For the text-containing cell, return its midpoint in [x, y] coordinate format. 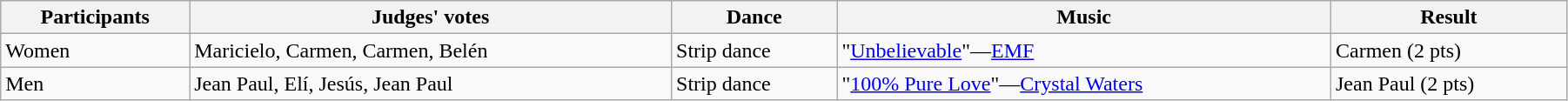
Jean Paul (2 pts) [1448, 84]
Women [96, 50]
Dance [754, 17]
Participants [96, 17]
Music [1084, 17]
"100% Pure Love"—Crystal Waters [1084, 84]
Maricielo, Carmen, Carmen, Belén [431, 50]
Jean Paul, Elí, Jesús, Jean Paul [431, 84]
"Unbelievable"—EMF [1084, 50]
Result [1448, 17]
Men [96, 84]
Carmen (2 pts) [1448, 50]
Judges' votes [431, 17]
